Identify which cell holds the provided text, then report its (X, Y) central coordinate. 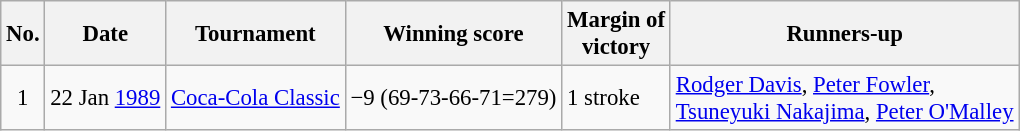
1 stroke (616, 98)
Date (106, 34)
Rodger Davis, Peter Fowler, Tsuneyuki Nakajima, Peter O'Malley (844, 98)
Runners-up (844, 34)
1 (23, 98)
Coca-Cola Classic (256, 98)
Tournament (256, 34)
22 Jan 1989 (106, 98)
Winning score (454, 34)
Margin ofvictory (616, 34)
No. (23, 34)
−9 (69-73-66-71=279) (454, 98)
